Locate the cell with the specified text and output its (X, Y) center coordinate. 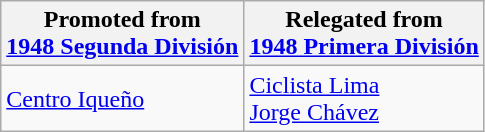
Promoted from1948 Segunda División (122, 34)
Ciclista Lima Jorge Chávez (364, 98)
Centro Iqueño (122, 98)
Relegated from1948 Primera División (364, 34)
